Provide the [X, Y] coordinate of the cell's center where the given text is located.  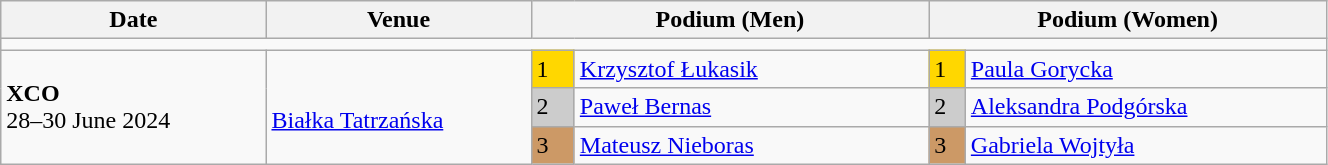
Aleksandra Podgórska [1146, 107]
Podium (Men) [730, 20]
Venue [398, 20]
Paula Gorycka [1146, 69]
Gabriela Wojtyła [1146, 145]
Date [134, 20]
Paweł Bernas [751, 107]
Podium (Women) [1128, 20]
XCO 28–30 June 2024 [134, 107]
Białka Tatrzańska [398, 107]
Krzysztof Łukasik [751, 69]
Mateusz Nieboras [751, 145]
